Locate the cell with the specified text and output its [x, y] center coordinate. 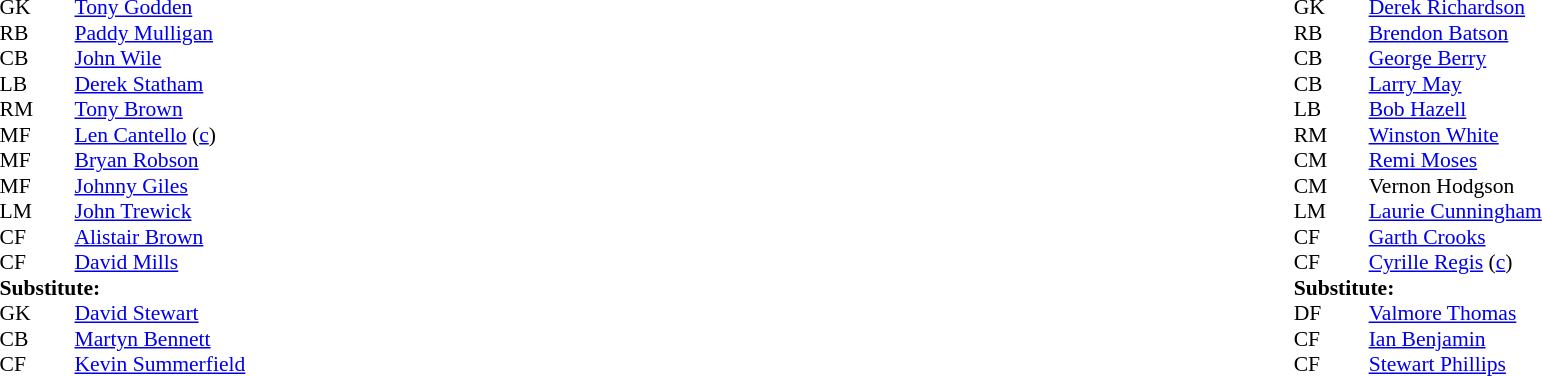
Remi Moses [1456, 161]
Johnny Giles [160, 186]
DF [1313, 313]
David Mills [160, 263]
Valmore Thomas [1456, 313]
John Wile [160, 59]
Len Cantello (c) [160, 135]
John Trewick [160, 211]
Paddy Mulligan [160, 33]
Tony Brown [160, 109]
Winston White [1456, 135]
Brendon Batson [1456, 33]
Bob Hazell [1456, 109]
Derek Statham [160, 84]
GK [19, 313]
Martyn Bennett [160, 339]
Bryan Robson [160, 161]
Ian Benjamin [1456, 339]
Laurie Cunningham [1456, 211]
Cyrille Regis (c) [1456, 263]
David Stewart [160, 313]
Larry May [1456, 84]
Garth Crooks [1456, 237]
Vernon Hodgson [1456, 186]
Alistair Brown [160, 237]
George Berry [1456, 59]
